Extract the [x, y] coordinate from the center of the cell holding the provided text.  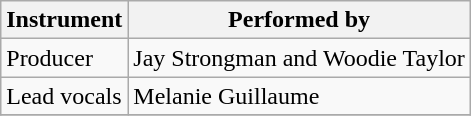
Jay Strongman and Woodie Taylor [300, 58]
Producer [64, 58]
Performed by [300, 20]
Lead vocals [64, 96]
Melanie Guillaume [300, 96]
Instrument [64, 20]
